Locate the cell with the specified text and output its (X, Y) center coordinate. 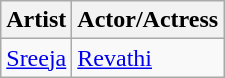
Sreeja (36, 58)
Actor/Actress (148, 20)
Revathi (148, 58)
Artist (36, 20)
